Provide the [X, Y] coordinate of the cell's center where the given text is located.  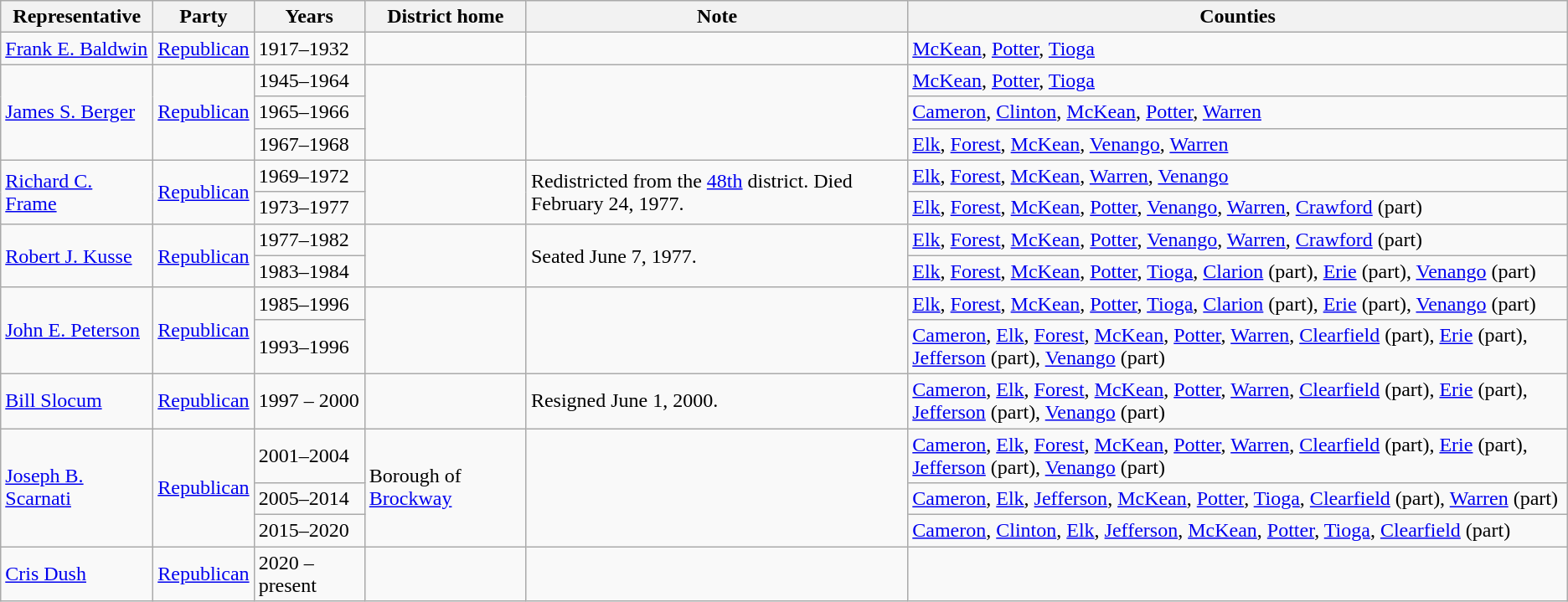
Cameron, Clinton, McKean, Potter, Warren [1238, 112]
2005–2014 [309, 499]
Seated June 7, 1977. [717, 255]
Note [717, 17]
Elk, Forest, McKean, Venango, Warren [1238, 144]
2020 – present [309, 574]
1977–1982 [309, 239]
Borough of Brockway [446, 487]
Redistricted from the 48th district. Died February 24, 1977. [717, 192]
1973–1977 [309, 208]
Cris Dush [77, 574]
2001–2004 [309, 455]
Party [204, 17]
Robert J. Kusse [77, 255]
1997 – 2000 [309, 400]
Years [309, 17]
John E. Peterson [77, 330]
1983–1984 [309, 271]
1945–1964 [309, 80]
1917–1932 [309, 49]
1993–1996 [309, 347]
Counties [1238, 17]
Joseph B. Scarnati [77, 487]
Richard C. Frame [77, 192]
Frank E. Baldwin [77, 49]
Bill Slocum [77, 400]
Resigned June 1, 2000. [717, 400]
1969–1972 [309, 176]
1985–1996 [309, 303]
1967–1968 [309, 144]
Cameron, Elk, Jefferson, McKean, Potter, Tioga, Clearfield (part), Warren (part) [1238, 499]
1965–1966 [309, 112]
Cameron, Clinton, Elk, Jefferson, McKean, Potter, Tioga, Clearfield (part) [1238, 531]
2015–2020 [309, 531]
District home [446, 17]
James S. Berger [77, 112]
Elk, Forest, McKean, Warren, Venango [1238, 176]
Representative [77, 17]
